For the text-containing cell, return its midpoint in [X, Y] coordinate format. 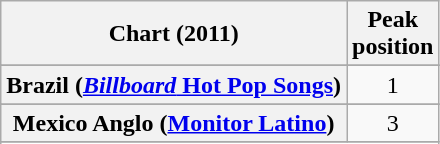
Brazil (Billboard Hot Pop Songs) [174, 85]
Chart (2011) [174, 34]
Peakposition [392, 34]
3 [392, 123]
1 [392, 85]
Mexico Anglo (Monitor Latino) [174, 123]
